Extract the [X, Y] coordinate from the center of the cell holding the provided text.  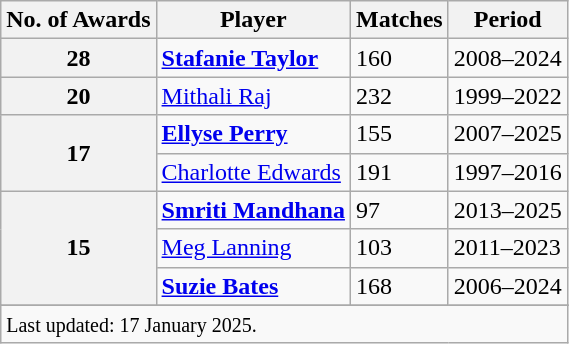
17 [78, 153]
Mithali Raj [253, 96]
160 [399, 58]
15 [78, 248]
1997–2016 [508, 172]
No. of Awards [78, 20]
20 [78, 96]
97 [399, 210]
2008–2024 [508, 58]
Suzie Bates [253, 286]
Period [508, 20]
Smriti Mandhana [253, 210]
Player [253, 20]
28 [78, 58]
2007–2025 [508, 134]
232 [399, 96]
Last updated: 17 January 2025. [284, 324]
191 [399, 172]
Charlotte Edwards [253, 172]
168 [399, 286]
103 [399, 248]
2011–2023 [508, 248]
Ellyse Perry [253, 134]
2013–2025 [508, 210]
2006–2024 [508, 286]
1999–2022 [508, 96]
Meg Lanning [253, 248]
Stafanie Taylor [253, 58]
Matches [399, 20]
155 [399, 134]
